Scan for the cell matching the given text and deliver its (x, y) coordinate at center. 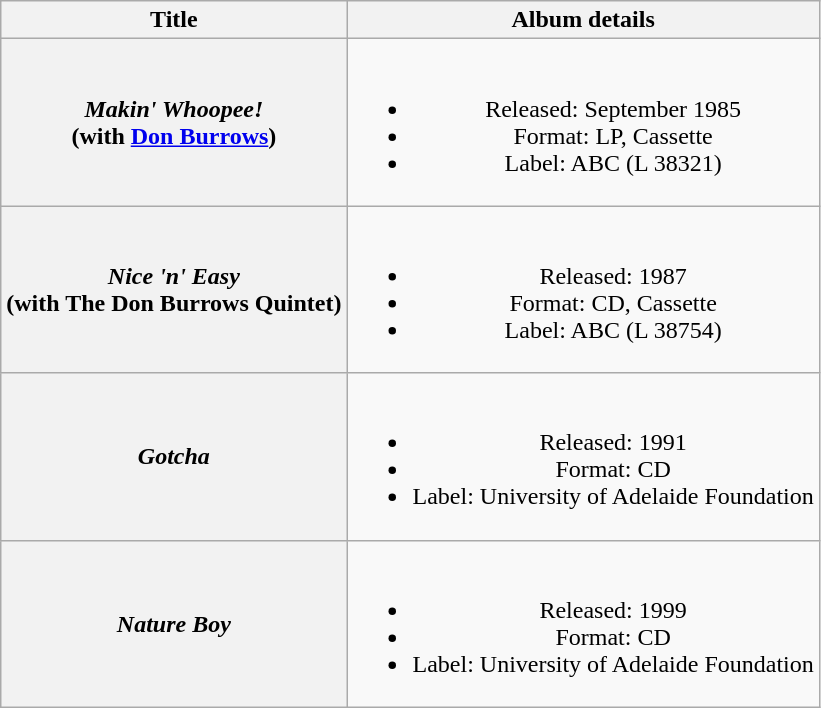
Released: 1991Format: CDLabel: University of Adelaide Foundation (583, 456)
Nature Boy (174, 624)
Released: September 1985Format: LP, CassetteLabel: ABC (L 38321) (583, 122)
Album details (583, 20)
Makin' Whoopee! (with Don Burrows) (174, 122)
Gotcha (174, 456)
Released: 1999Format: CDLabel: University of Adelaide Foundation (583, 624)
Nice 'n' Easy (with The Don Burrows Quintet) (174, 290)
Released: 1987Format: CD, CassetteLabel: ABC (L 38754) (583, 290)
Title (174, 20)
